Pinpoint the cell where the given text exists, returning its (x, y) midpoint coordinate. 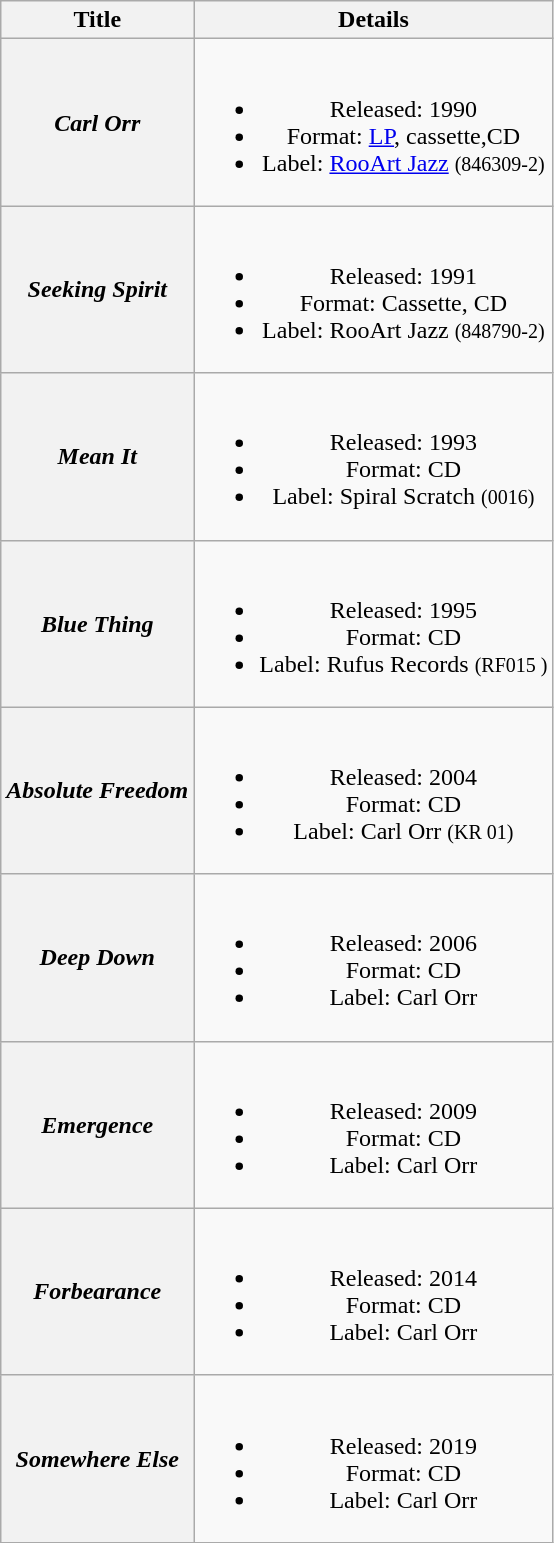
Released: 2009Format: CDLabel: Carl Orr (374, 1124)
Mean It (98, 456)
Released: 2019Format: CDLabel: Carl Orr (374, 1458)
Released: 2014Format: CDLabel: Carl Orr (374, 1292)
Released: 1990Format: LP, cassette,CDLabel: RooArt Jazz (846309-2) (374, 122)
Forbearance (98, 1292)
Title (98, 20)
Carl Orr (98, 122)
Blue Thing (98, 624)
Released: 2004Format: CDLabel: Carl Orr (KR 01) (374, 790)
Released: 1993Format: CDLabel: Spiral Scratch (0016) (374, 456)
Absolute Freedom (98, 790)
Details (374, 20)
Emergence (98, 1124)
Released: 1995Format: CDLabel: Rufus Records (RF015 ) (374, 624)
Released: 1991Format: Cassette, CDLabel: RooArt Jazz (848790-2) (374, 290)
Somewhere Else (98, 1458)
Released: 2006Format: CDLabel: Carl Orr (374, 958)
Deep Down (98, 958)
Seeking Spirit (98, 290)
